For the text-containing cell, return its midpoint in (x, y) coordinate format. 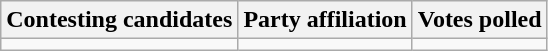
Party affiliation (325, 20)
Votes polled (480, 20)
Contesting candidates (120, 20)
